Pinpoint the cell where the given text exists, returning its [x, y] midpoint coordinate. 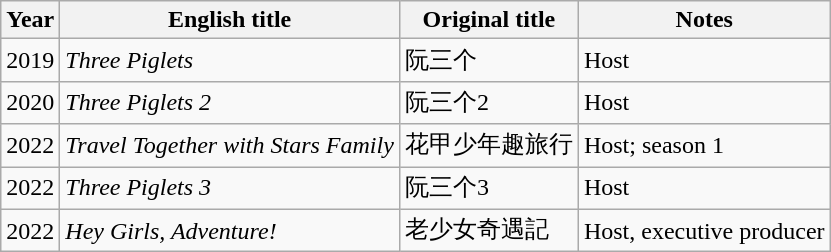
Travel Together with Stars Family [230, 146]
Three Piglets [230, 60]
Notes [704, 20]
2019 [30, 60]
阮三个 [488, 60]
Three Piglets 3 [230, 188]
Original title [488, 20]
阮三个2 [488, 102]
Host; season 1 [704, 146]
2020 [30, 102]
Three Piglets 2 [230, 102]
Host, executive producer [704, 230]
花甲少年趣旅行 [488, 146]
老少女奇遇記 [488, 230]
Year [30, 20]
Hey Girls, Adventure! [230, 230]
阮三个3 [488, 188]
English title [230, 20]
